Output the (X, Y) coordinate of the center of the cell containing the given text.  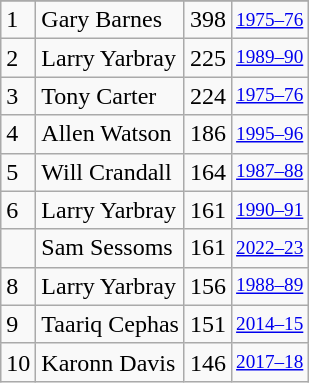
2 (18, 58)
Allen Watson (110, 134)
5 (18, 172)
1987–88 (270, 172)
6 (18, 210)
225 (208, 58)
Gary Barnes (110, 20)
164 (208, 172)
1989–90 (270, 58)
224 (208, 96)
146 (208, 362)
Tony Carter (110, 96)
1990–91 (270, 210)
1995–96 (270, 134)
9 (18, 324)
2017–18 (270, 362)
156 (208, 286)
2014–15 (270, 324)
8 (18, 286)
4 (18, 134)
1988–89 (270, 286)
10 (18, 362)
Taariq Cephas (110, 324)
3 (18, 96)
Will Crandall (110, 172)
Karonn Davis (110, 362)
1 (18, 20)
398 (208, 20)
2022–23 (270, 248)
186 (208, 134)
Sam Sessoms (110, 248)
151 (208, 324)
